Capture the cell that displays the provided text and extract its [x, y] central coordinate. 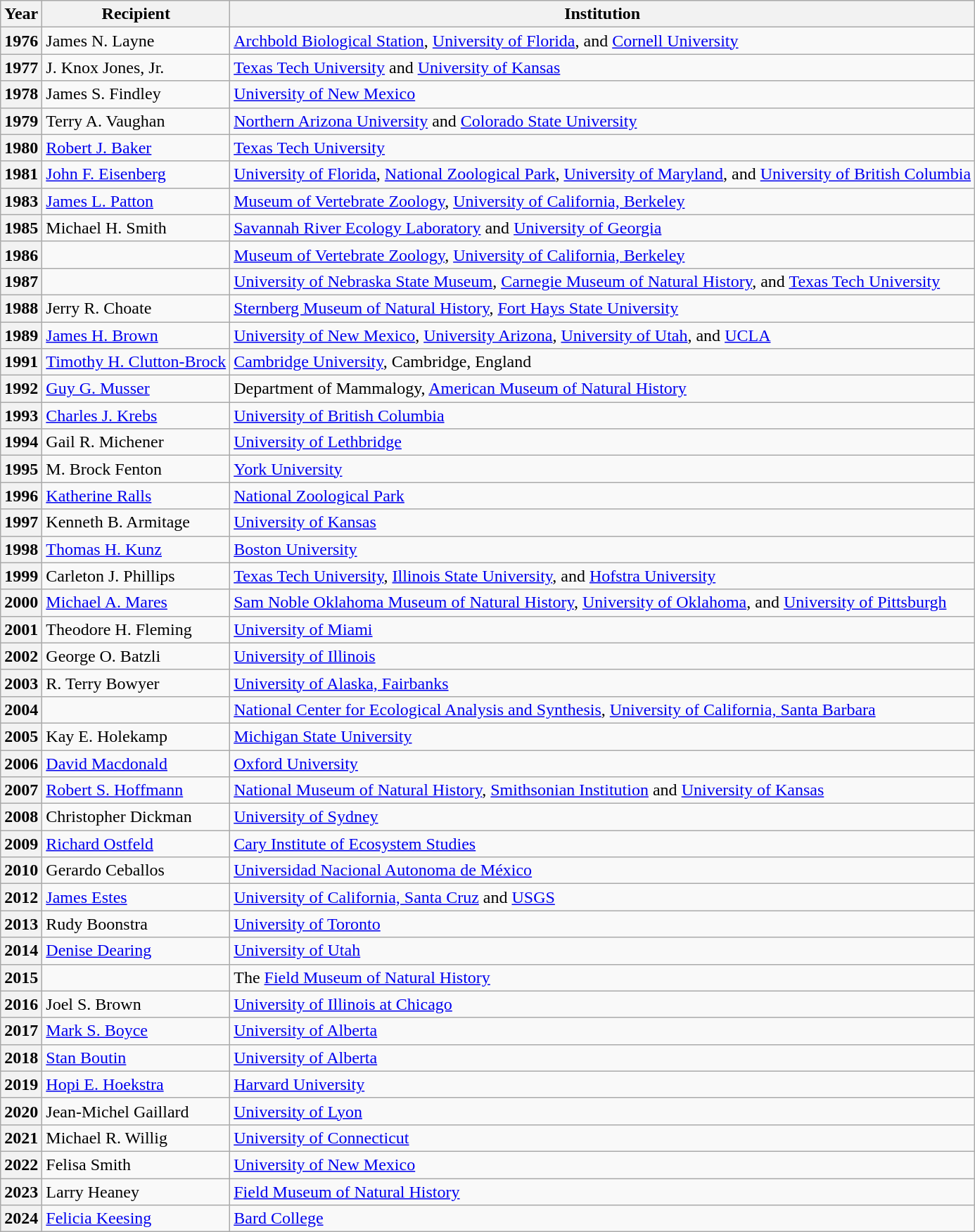
2020 [21, 1111]
Northern Arizona University and Colorado State University [602, 121]
2017 [21, 1031]
University of California, Santa Cruz and USGS [602, 897]
1997 [21, 522]
1989 [21, 335]
M. Brock Fenton [136, 469]
2001 [21, 629]
2023 [21, 1192]
Archbold Biological Station, University of Florida, and Cornell University [602, 41]
University of Lethbridge [602, 442]
National Zoological Park [602, 496]
Robert J. Baker [136, 148]
1993 [21, 416]
University of Toronto [602, 924]
1976 [21, 41]
2000 [21, 603]
University of New Mexico, University Arizona, University of Utah, and UCLA [602, 335]
Terry A. Vaughan [136, 121]
2013 [21, 924]
1988 [21, 308]
1996 [21, 496]
2019 [21, 1084]
Rudy Boonstra [136, 924]
Bard College [602, 1219]
Recipient [136, 14]
University of Miami [602, 629]
1985 [21, 228]
Boston University [602, 549]
George O. Batzli [136, 656]
2015 [21, 977]
Michael A. Mares [136, 603]
Harvard University [602, 1084]
Christopher Dickman [136, 817]
Texas Tech University [602, 148]
University of British Columbia [602, 416]
2005 [21, 736]
University of Illinois at Chicago [602, 1004]
2024 [21, 1219]
Sam Noble Oklahoma Museum of Natural History, University of Oklahoma, and University of Pittsburgh [602, 603]
Cambridge University, Cambridge, England [602, 362]
Texas Tech University and University of Kansas [602, 68]
2006 [21, 763]
York University [602, 469]
James H. Brown [136, 335]
James S. Findley [136, 94]
1980 [21, 148]
Field Museum of Natural History [602, 1192]
Gerardo Ceballos [136, 871]
John F. Eisenberg [136, 174]
Jerry R. Choate [136, 308]
Theodore H. Fleming [136, 629]
2004 [21, 710]
Cary Institute of Ecosystem Studies [602, 844]
Mark S. Boyce [136, 1031]
The Field Museum of Natural History [602, 977]
Savannah River Ecology Laboratory and University of Georgia [602, 228]
1987 [21, 281]
Michael H. Smith [136, 228]
Charles J. Krebs [136, 416]
1991 [21, 362]
University of Connecticut [602, 1138]
2007 [21, 790]
Year [21, 14]
J. Knox Jones, Jr. [136, 68]
1999 [21, 576]
Sternberg Museum of Natural History, Fort Hays State University [602, 308]
1994 [21, 442]
University of Alaska, Fairbanks [602, 683]
Larry Heaney [136, 1192]
2014 [21, 951]
University of Utah [602, 951]
1983 [21, 201]
Department of Mammalogy, American Museum of Natural History [602, 389]
2016 [21, 1004]
Joel S. Brown [136, 1004]
1981 [21, 174]
2018 [21, 1058]
Stan Boutin [136, 1058]
1995 [21, 469]
James N. Layne [136, 41]
University of Kansas [602, 522]
Oxford University [602, 763]
1992 [21, 389]
Michael R. Willig [136, 1138]
Universidad Nacional Autonoma de México [602, 871]
National Center for Ecological Analysis and Synthesis, University of California, Santa Barbara [602, 710]
Robert S. Hoffmann [136, 790]
Katherine Ralls [136, 496]
Richard Ostfeld [136, 844]
1979 [21, 121]
University of Illinois [602, 656]
Kay E. Holekamp [136, 736]
James Estes [136, 897]
1978 [21, 94]
R. Terry Bowyer [136, 683]
Guy G. Musser [136, 389]
University of Nebraska State Museum, Carnegie Museum of Natural History, and Texas Tech University [602, 281]
Thomas H. Kunz [136, 549]
Gail R. Michener [136, 442]
James L. Patton [136, 201]
1977 [21, 68]
Timothy H. Clutton-Brock [136, 362]
Kenneth B. Armitage [136, 522]
Denise Dearing [136, 951]
2003 [21, 683]
2002 [21, 656]
University of Sydney [602, 817]
1986 [21, 255]
Felisa Smith [136, 1164]
2008 [21, 817]
Michigan State University [602, 736]
Texas Tech University, Illinois State University, and Hofstra University [602, 576]
University of Lyon [602, 1111]
2010 [21, 871]
Hopi E. Hoekstra [136, 1084]
1998 [21, 549]
Felicia Keesing [136, 1219]
University of Florida, National Zoological Park, University of Maryland, and University of British Columbia [602, 174]
Carleton J. Phillips [136, 576]
Jean-Michel Gaillard [136, 1111]
Institution [602, 14]
National Museum of Natural History, Smithsonian Institution and University of Kansas [602, 790]
2022 [21, 1164]
2009 [21, 844]
David Macdonald [136, 763]
2012 [21, 897]
2021 [21, 1138]
